Capture the cell that displays the provided text and extract its [X, Y] central coordinate. 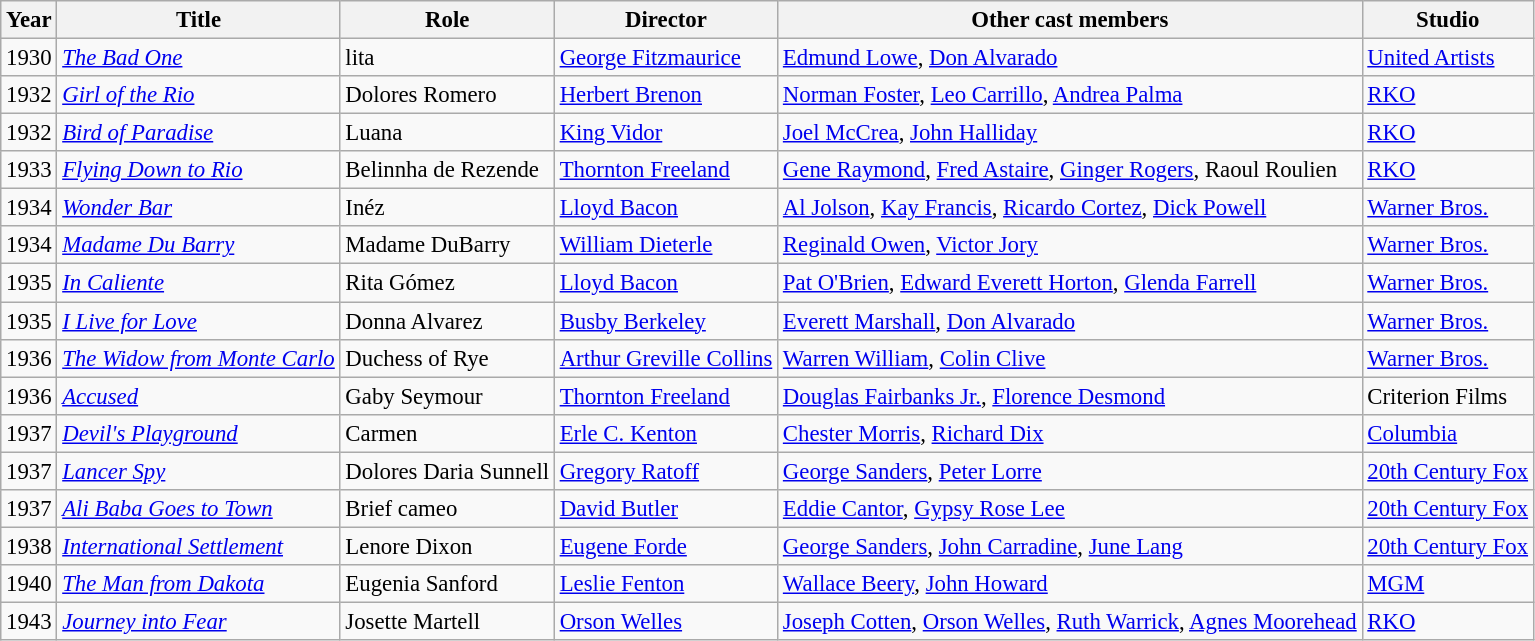
Joel McCrea, John Halliday [1070, 133]
Eugene Forde [666, 546]
Ali Baba Goes to Town [198, 509]
Director [666, 20]
King Vidor [666, 133]
Dolores Daria Sunnell [447, 471]
Rita Gómez [447, 283]
I Live for Love [198, 321]
Girl of the Rio [198, 95]
David Butler [666, 509]
Leslie Fenton [666, 584]
Columbia [1448, 433]
1943 [29, 621]
1938 [29, 546]
Inéz [447, 208]
Herbert Brenon [666, 95]
Accused [198, 396]
Studio [1448, 20]
lita [447, 58]
Arthur Greville Collins [666, 358]
Eddie Cantor, Gypsy Rose Lee [1070, 509]
Reginald Owen, Victor Jory [1070, 245]
Joseph Cotten, Orson Welles, Ruth Warrick, Agnes Moorehead [1070, 621]
Other cast members [1070, 20]
Bird of Paradise [198, 133]
International Settlement [198, 546]
William Dieterle [666, 245]
The Widow from Monte Carlo [198, 358]
The Bad One [198, 58]
Pat O'Brien, Edward Everett Horton, Glenda Farrell [1070, 283]
George Sanders, Peter Lorre [1070, 471]
Gaby Seymour [447, 396]
Belinnha de Rezende [447, 170]
1930 [29, 58]
Orson Welles [666, 621]
Journey into Fear [198, 621]
Devil's Playground [198, 433]
In Caliente [198, 283]
Everett Marshall, Don Alvarado [1070, 321]
Duchess of Rye [447, 358]
Josette Martell [447, 621]
1933 [29, 170]
Wallace Beery, John Howard [1070, 584]
Chester Morris, Richard Dix [1070, 433]
Warren William, Colin Clive [1070, 358]
Lancer Spy [198, 471]
George Fitzmaurice [666, 58]
Wonder Bar [198, 208]
Norman Foster, Leo Carrillo, Andrea Palma [1070, 95]
Edmund Lowe, Don Alvarado [1070, 58]
Busby Berkeley [666, 321]
1940 [29, 584]
Madame DuBarry [447, 245]
United Artists [1448, 58]
Luana [447, 133]
The Man from Dakota [198, 584]
Carmen [447, 433]
Year [29, 20]
Role [447, 20]
Eugenia Sanford [447, 584]
Criterion Films [1448, 396]
MGM [1448, 584]
Gene Raymond, Fred Astaire, Ginger Rogers, Raoul Roulien [1070, 170]
Title [198, 20]
Dolores Romero [447, 95]
Erle C. Kenton [666, 433]
Brief cameo [447, 509]
Douglas Fairbanks Jr., Florence Desmond [1070, 396]
Gregory Ratoff [666, 471]
Al Jolson, Kay Francis, Ricardo Cortez, Dick Powell [1070, 208]
Flying Down to Rio [198, 170]
Lenore Dixon [447, 546]
George Sanders, John Carradine, June Lang [1070, 546]
Madame Du Barry [198, 245]
Donna Alvarez [447, 321]
